Identify which cell holds the provided text, then report its (X, Y) central coordinate. 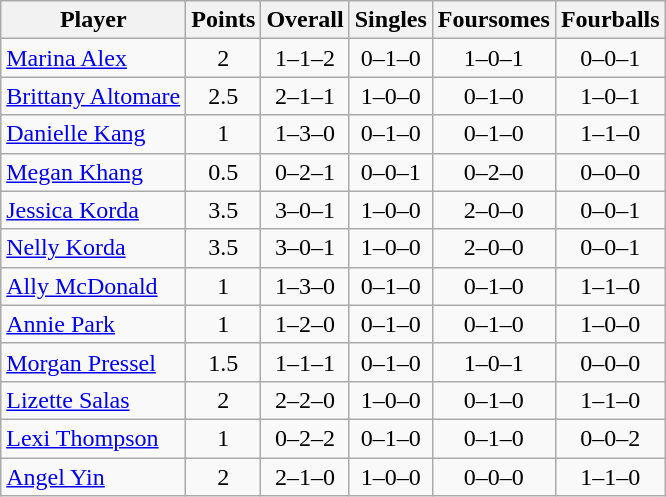
1–1–2 (305, 58)
2–2–0 (305, 400)
Brittany Altomare (94, 96)
Megan Khang (94, 172)
Lexi Thompson (94, 438)
2–1–1 (305, 96)
1.5 (224, 362)
2–1–0 (305, 477)
Marina Alex (94, 58)
Points (224, 20)
Nelly Korda (94, 248)
Fourballs (610, 20)
2.5 (224, 96)
0–2–1 (305, 172)
0–2–2 (305, 438)
Lizette Salas (94, 400)
0.5 (224, 172)
Ally McDonald (94, 286)
Player (94, 20)
1–2–0 (305, 324)
Foursomes (494, 20)
0–2–0 (494, 172)
Overall (305, 20)
0–0–2 (610, 438)
Annie Park (94, 324)
1–1–1 (305, 362)
Jessica Korda (94, 210)
Danielle Kang (94, 134)
Angel Yin (94, 477)
Morgan Pressel (94, 362)
Singles (390, 20)
